From the cell containing the given text, extract its center point as (X, Y) coordinate. 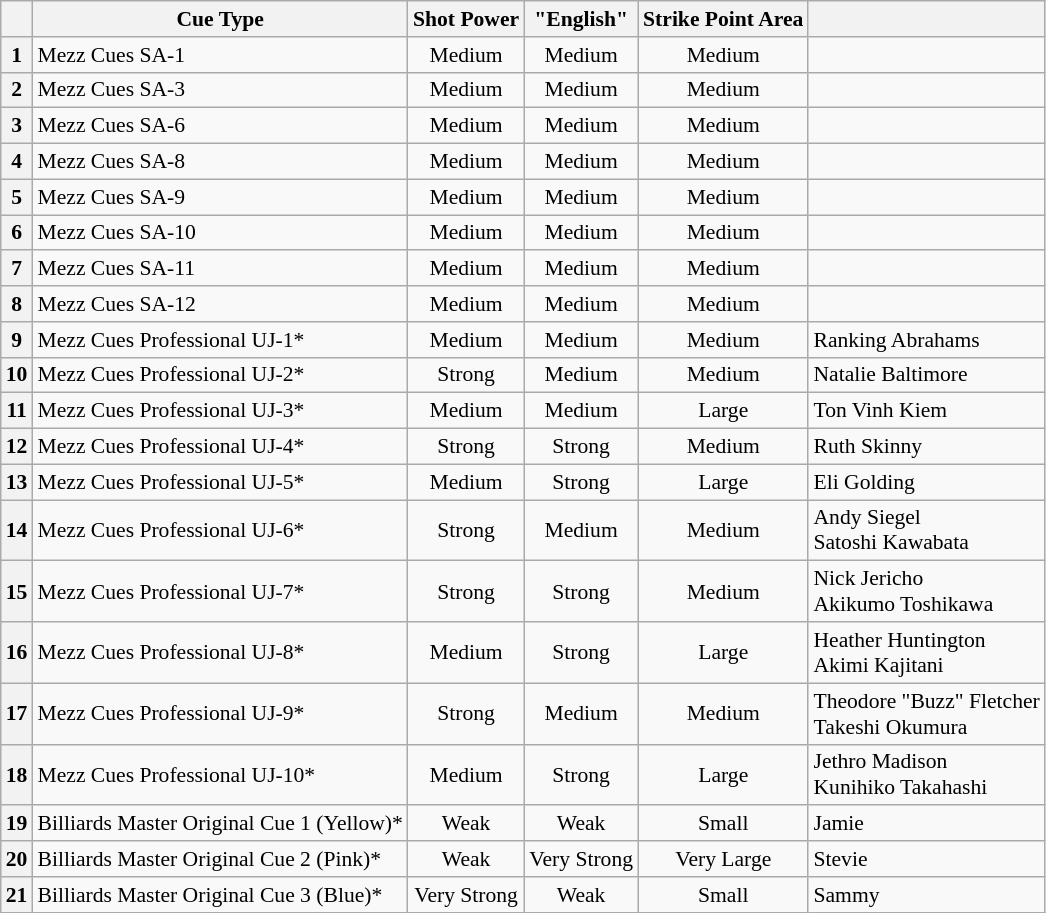
Mezz Cues Professional UJ-9* (220, 714)
14 (17, 530)
Mezz Cues SA-6 (220, 126)
Cue Type (220, 19)
Mezz Cues SA-3 (220, 90)
20 (17, 859)
Billiards Master Original Cue 3 (Blue)* (220, 895)
Ranking Abrahams (926, 340)
Andy SiegelSatoshi Kawabata (926, 530)
16 (17, 652)
Heather HuntingtonAkimi Kajitani (926, 652)
Ruth Skinny (926, 447)
11 (17, 411)
13 (17, 482)
7 (17, 269)
Mezz Cues Professional UJ-10* (220, 774)
15 (17, 592)
Strike Point Area (723, 19)
"English" (581, 19)
6 (17, 233)
Jethro MadisonKunihiko Takahashi (926, 774)
Mezz Cues SA-10 (220, 233)
2 (17, 90)
5 (17, 197)
Mezz Cues Professional UJ-2* (220, 375)
Ton Vinh Kiem (926, 411)
Mezz Cues Professional UJ-8* (220, 652)
10 (17, 375)
Mezz Cues SA-11 (220, 269)
Theodore "Buzz" FletcherTakeshi Okumura (926, 714)
21 (17, 895)
Mezz Cues Professional UJ-1* (220, 340)
Very Large (723, 859)
9 (17, 340)
Stevie (926, 859)
Mezz Cues Professional UJ-4* (220, 447)
3 (17, 126)
Billiards Master Original Cue 1 (Yellow)* (220, 824)
Mezz Cues SA-9 (220, 197)
Mezz Cues SA-8 (220, 162)
Billiards Master Original Cue 2 (Pink)* (220, 859)
1 (17, 55)
Mezz Cues Professional UJ-3* (220, 411)
Nick JerichoAkikumo Toshikawa (926, 592)
17 (17, 714)
Shot Power (466, 19)
Eli Golding (926, 482)
Natalie Baltimore (926, 375)
12 (17, 447)
Mezz Cues SA-12 (220, 304)
19 (17, 824)
Mezz Cues Professional UJ-7* (220, 592)
Mezz Cues SA-1 (220, 55)
Mezz Cues Professional UJ-6* (220, 530)
Mezz Cues Professional UJ-5* (220, 482)
8 (17, 304)
Sammy (926, 895)
4 (17, 162)
Jamie (926, 824)
18 (17, 774)
